Detect which cell encompasses the target text, then output its [X, Y] center coordinate. 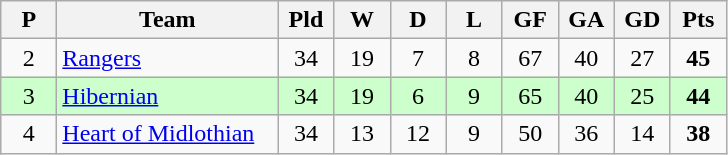
6 [418, 96]
Team [168, 20]
GF [530, 20]
Heart of Midlothian [168, 134]
45 [698, 58]
7 [418, 58]
3 [29, 96]
36 [586, 134]
38 [698, 134]
D [418, 20]
Pld [306, 20]
12 [418, 134]
GA [586, 20]
25 [642, 96]
4 [29, 134]
Rangers [168, 58]
Hibernian [168, 96]
8 [474, 58]
65 [530, 96]
2 [29, 58]
44 [698, 96]
Pts [698, 20]
W [362, 20]
27 [642, 58]
P [29, 20]
L [474, 20]
13 [362, 134]
GD [642, 20]
67 [530, 58]
14 [642, 134]
50 [530, 134]
